Provide the [x, y] coordinate of the cell's center where the given text is located.  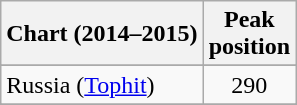
Peakposition [249, 34]
Chart (2014–2015) [102, 34]
290 [249, 85]
Russia (Tophit) [102, 85]
